Pinpoint the cell where the given text exists, returning its [X, Y] midpoint coordinate. 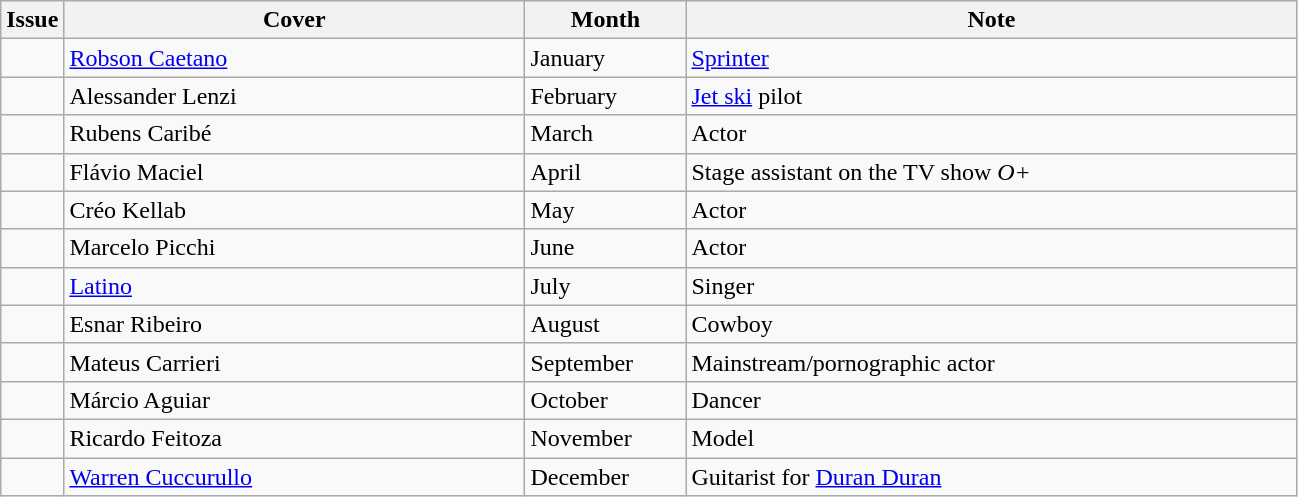
Créo Kellab [294, 210]
Month [606, 20]
Cowboy [992, 324]
Issue [32, 20]
Dancer [992, 400]
Guitarist for Duran Duran [992, 477]
Note [992, 20]
Márcio Aguiar [294, 400]
Mateus Carrieri [294, 362]
August [606, 324]
Flávio Maciel [294, 172]
Rubens Caribé [294, 134]
Stage assistant on the TV show O+ [992, 172]
Alessander Lenzi [294, 96]
Sprinter [992, 58]
Model [992, 438]
March [606, 134]
Mainstream/pornographic actor [992, 362]
Singer [992, 286]
April [606, 172]
October [606, 400]
May [606, 210]
Robson Caetano [294, 58]
November [606, 438]
September [606, 362]
Ricardo Feitoza [294, 438]
December [606, 477]
Esnar Ribeiro [294, 324]
Warren Cuccurullo [294, 477]
Jet ski pilot [992, 96]
February [606, 96]
July [606, 286]
January [606, 58]
June [606, 248]
Cover [294, 20]
Latino [294, 286]
Marcelo Picchi [294, 248]
